For the text-containing cell, return its midpoint in (x, y) coordinate format. 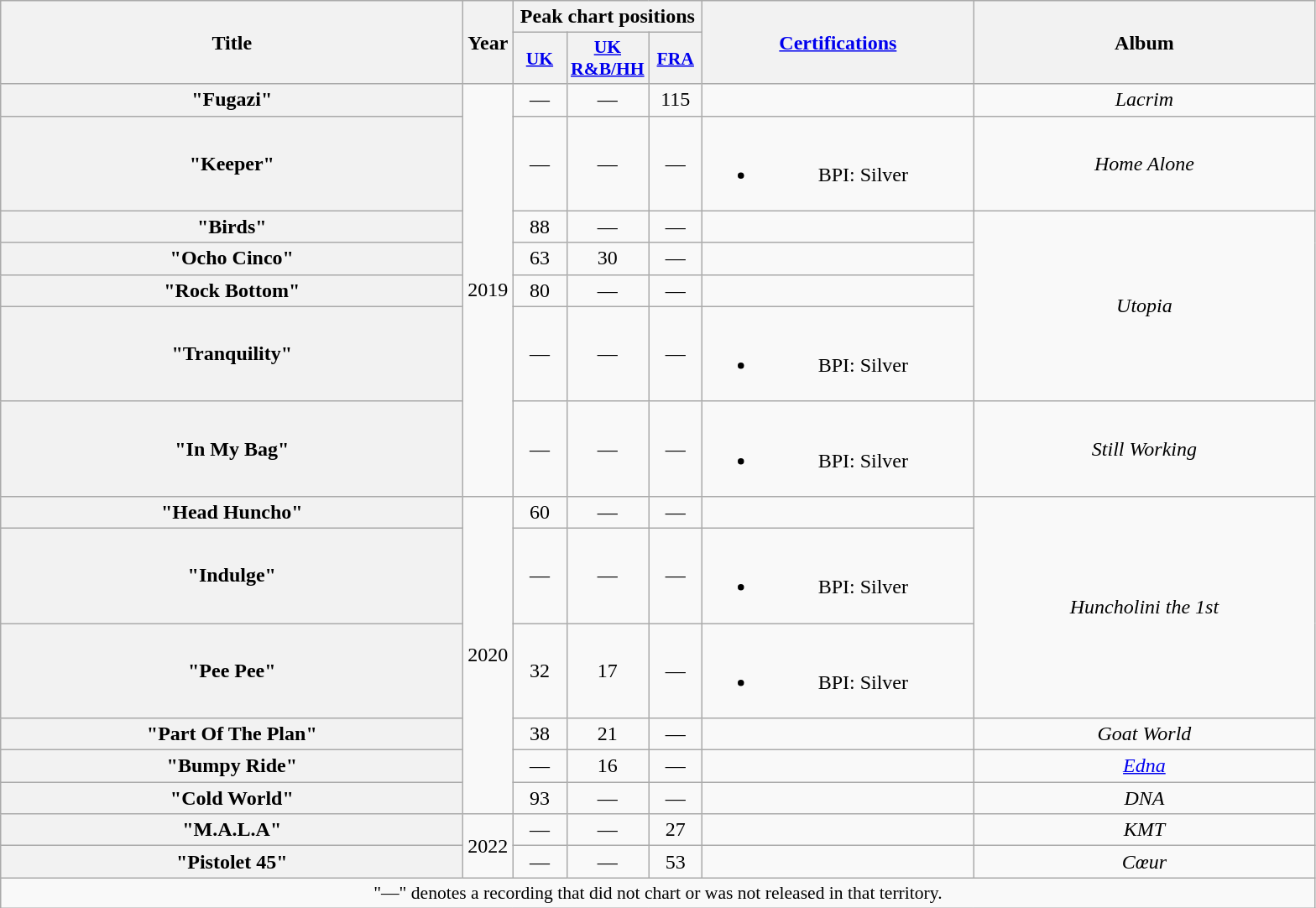
21 (608, 734)
"Pee Pee" (232, 670)
Goat World (1145, 734)
Certifications (838, 42)
16 (608, 766)
Album (1145, 42)
UKR&B/HH (608, 59)
"Pistolet 45" (232, 862)
"Keeper" (232, 163)
"Cold World" (232, 798)
Cœur (1145, 862)
27 (676, 830)
115 (676, 100)
"Fugazi" (232, 100)
Edna (1145, 766)
17 (608, 670)
DNA (1145, 798)
93 (540, 798)
"Ocho Cinco" (232, 258)
"Head Huncho" (232, 512)
2019 (488, 290)
38 (540, 734)
"—" denotes a recording that did not chart or was not released in that territory. (658, 893)
Year (488, 42)
88 (540, 227)
"In My Bag" (232, 448)
Peak chart positions (608, 17)
60 (540, 512)
"Birds" (232, 227)
"M.A.L.A" (232, 830)
Lacrim (1145, 100)
2020 (488, 655)
2022 (488, 846)
FRA (676, 59)
"Bumpy Ride" (232, 766)
63 (540, 258)
"Part Of The Plan" (232, 734)
32 (540, 670)
Utopia (1145, 305)
KMT (1145, 830)
"Rock Bottom" (232, 290)
Title (232, 42)
80 (540, 290)
30 (608, 258)
Huncholini the 1st (1145, 607)
UK (540, 59)
"Indulge" (232, 576)
Home Alone (1145, 163)
53 (676, 862)
Still Working (1145, 448)
"Tranquility" (232, 354)
